Scan for the cell matching the given text and deliver its (X, Y) coordinate at center. 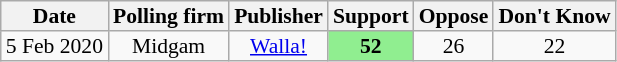
Don't Know (554, 16)
5 Feb 2020 (54, 46)
Midgam (168, 46)
Oppose (454, 16)
Date (54, 16)
22 (554, 46)
52 (371, 46)
Support (371, 16)
26 (454, 46)
Publisher (278, 16)
Polling firm (168, 16)
Walla! (278, 46)
